Output the (X, Y) coordinate of the center of the cell containing the given text.  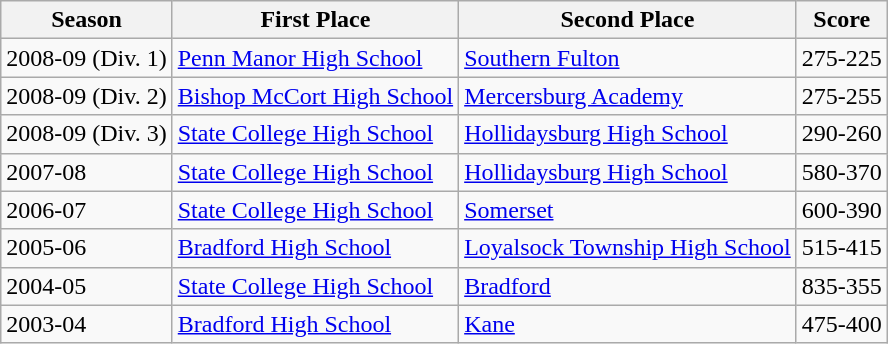
Kane (628, 324)
Bradford (628, 286)
Second Place (628, 20)
2008-09 (Div. 3) (86, 134)
Somerset (628, 210)
Season (86, 20)
Mercersburg Academy (628, 96)
First Place (315, 20)
515-415 (842, 248)
2006-07 (86, 210)
580-370 (842, 172)
2005-06 (86, 248)
2008-09 (Div. 2) (86, 96)
2003-04 (86, 324)
835-355 (842, 286)
2004-05 (86, 286)
600-390 (842, 210)
2008-09 (Div. 1) (86, 58)
475-400 (842, 324)
Penn Manor High School (315, 58)
Loyalsock Township High School (628, 248)
2007-08 (86, 172)
275-255 (842, 96)
Southern Fulton (628, 58)
275-225 (842, 58)
290-260 (842, 134)
Score (842, 20)
Bishop McCort High School (315, 96)
